Pinpoint the cell where the given text exists, returning its (X, Y) midpoint coordinate. 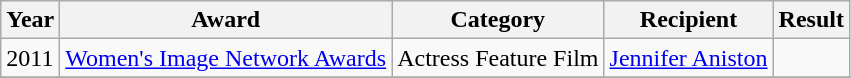
Actress Feature Film (498, 58)
Category (498, 20)
Award (226, 20)
2011 (30, 58)
Recipient (688, 20)
Result (811, 20)
Year (30, 20)
Jennifer Aniston (688, 58)
Women's Image Network Awards (226, 58)
